Scan for the cell matching the given text and deliver its [X, Y] coordinate at center. 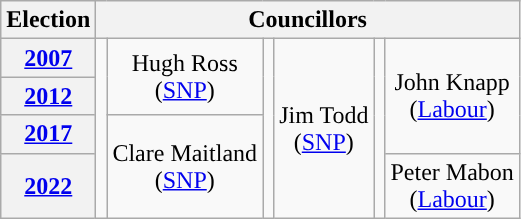
Election [48, 20]
Jim Todd(SNP) [324, 128]
2012 [48, 96]
Peter Mabon(Labour) [452, 186]
John Knapp(Labour) [452, 96]
2007 [48, 58]
Clare Maitland(SNP) [185, 166]
2017 [48, 134]
2022 [48, 186]
Councillors [308, 20]
Hugh Ross(SNP) [185, 77]
